Extract the [x, y] coordinate from the center of the cell holding the provided text.  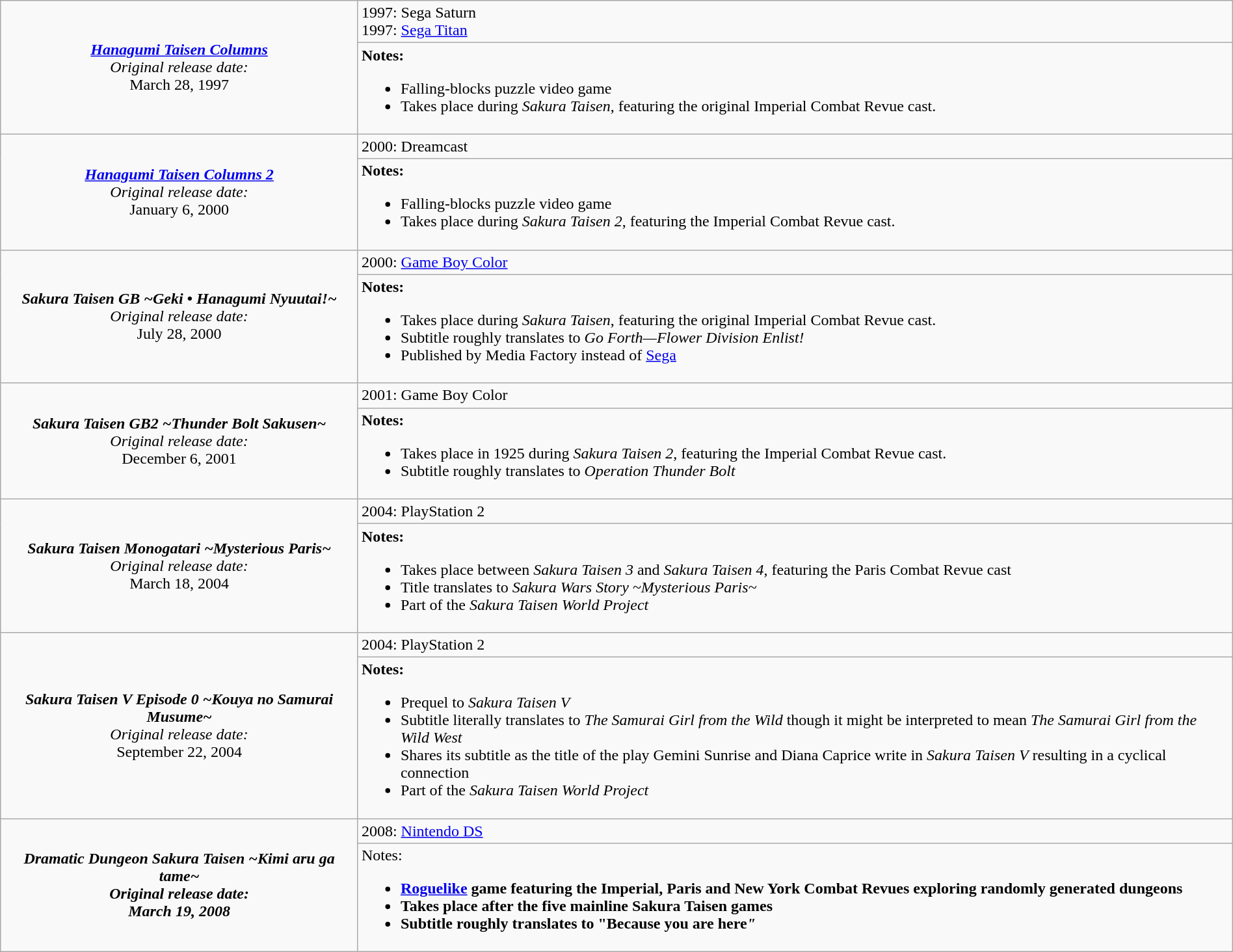
2000: Game Boy Color [795, 262]
2001: Game Boy Color [795, 395]
1997: Sega Saturn1997: Sega Titan [795, 22]
Hanagumi Taisen Columns 2Original release date: January 6, 2000 [179, 192]
Sakura Taisen Monogatari ~Mysterious Paris~Original release date: March 18, 2004 [179, 566]
2000: Dreamcast [795, 146]
Sakura Taisen GB ~Geki • Hanagumi Nyuutai!~Original release date: July 28, 2000 [179, 316]
Hanagumi Taisen ColumnsOriginal release date: March 28, 1997 [179, 68]
Sakura Taisen V Episode 0 ~Kouya no Samurai Musume~Original release date: September 22, 2004 [179, 725]
2008: Nintendo DS [795, 830]
Dramatic Dungeon Sakura Taisen ~Kimi aru ga tame~ Original release date: March 19, 2008 [179, 884]
Notes:Takes place in 1925 during Sakura Taisen 2, featuring the Imperial Combat Revue cast.Subtitle roughly translates to Operation Thunder Bolt [795, 453]
Sakura Taisen GB2 ~Thunder Bolt Sakusen~Original release date: December 6, 2001 [179, 441]
Notes:Falling-blocks puzzle video gameTakes place during Sakura Taisen 2, featuring the Imperial Combat Revue cast. [795, 204]
Notes:Falling-blocks puzzle video gameTakes place during Sakura Taisen, featuring the original Imperial Combat Revue cast. [795, 88]
